Find where the given text appears and provide that cell's center as [X, Y] coordinate. 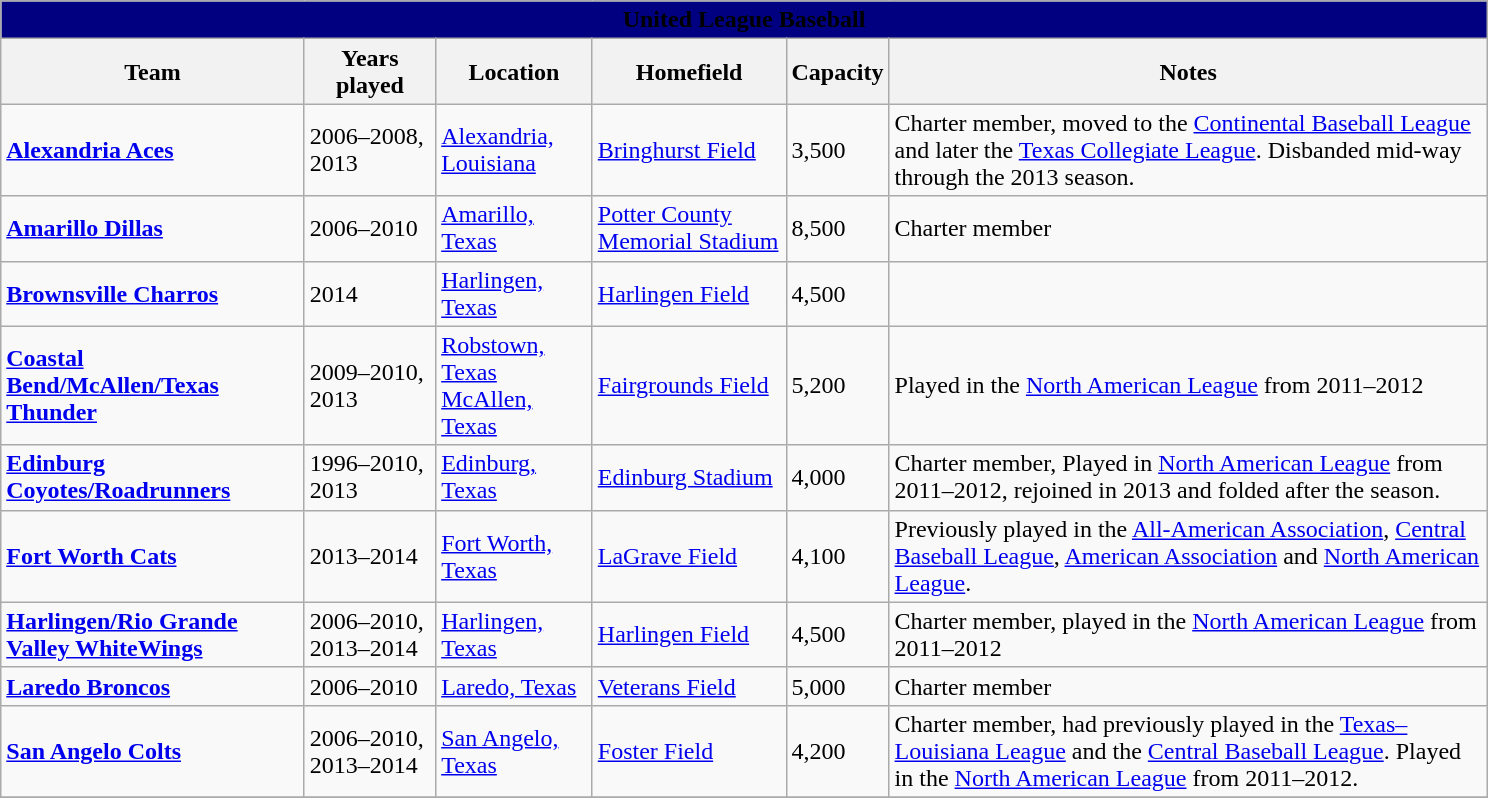
Potter County Memorial Stadium [689, 228]
4,000 [838, 478]
Previously played in the All-American Association, Central Baseball League, American Association and North American League. [1188, 556]
Laredo Broncos [152, 686]
Location [514, 72]
Robstown, TexasMcAllen, Texas [514, 386]
Veterans Field [689, 686]
San Angelo, Texas [514, 751]
4,200 [838, 751]
Alexandria, Louisiana [514, 150]
Harlingen/Rio Grande Valley WhiteWings [152, 634]
Played in the North American League from 2011–2012 [1188, 386]
8,500 [838, 228]
Edinburg, Texas [514, 478]
Fort Worth, Texas [514, 556]
San Angelo Colts [152, 751]
Amarillo, Texas [514, 228]
5,200 [838, 386]
1996–2010, 2013 [370, 478]
2014 [370, 294]
Edinburg Coyotes/Roadrunners [152, 478]
3,500 [838, 150]
Foster Field [689, 751]
Alexandria Aces [152, 150]
2006–2008, 2013 [370, 150]
Charter member, played in the North American League from 2011–2012 [1188, 634]
Team [152, 72]
Charter member, Played in North American League from 2011–2012, rejoined in 2013 and folded after the season. [1188, 478]
Amarillo Dillas [152, 228]
LaGrave Field [689, 556]
Edinburg Stadium [689, 478]
Charter member, moved to the Continental Baseball League and later the Texas Collegiate League. Disbanded mid-way through the 2013 season. [1188, 150]
5,000 [838, 686]
4,100 [838, 556]
Brownsville Charros [152, 294]
Fort Worth Cats [152, 556]
United League Baseball [744, 20]
Fairgrounds Field [689, 386]
Laredo, Texas [514, 686]
Capacity [838, 72]
2009–2010, 2013 [370, 386]
Homefield [689, 72]
Years played [370, 72]
Notes [1188, 72]
Bringhurst Field [689, 150]
Coastal Bend/McAllen/Texas Thunder [152, 386]
2013–2014 [370, 556]
